Scan for the cell matching the given text and deliver its (x, y) coordinate at center. 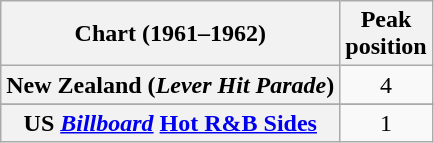
US Billboard Hot R&B Sides (170, 123)
Peakposition (386, 34)
4 (386, 85)
1 (386, 123)
Chart (1961–1962) (170, 34)
New Zealand (Lever Hit Parade) (170, 85)
